Return (x, y) of the center of cell containing provided text 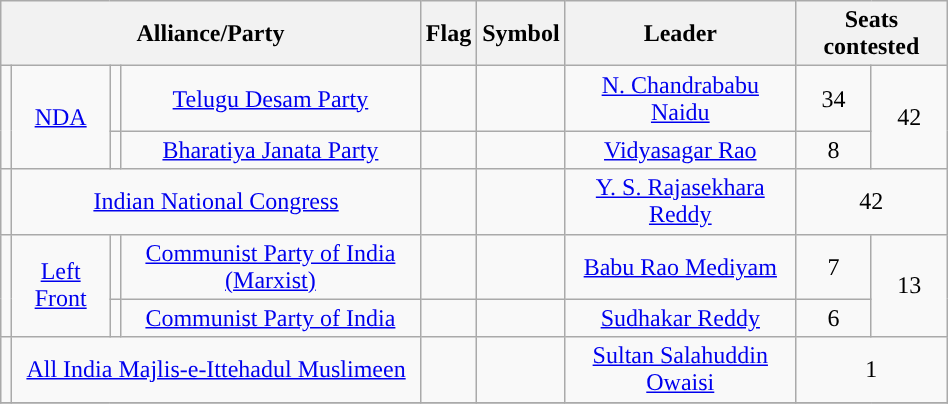
Leader (680, 34)
Bharatiya Janata Party (271, 150)
Seats contested (871, 34)
All India Majlis-e-Ittehadul Muslimeen (216, 370)
Symbol (521, 34)
Babu Rao Mediyam (680, 266)
Sudhakar Reddy (680, 318)
Left Front (61, 286)
Flag (448, 34)
Sultan Salahuddin Owaisi (680, 370)
N. Chandrababu Naidu (680, 98)
Communist Party of India (Marxist) (271, 266)
Y. S. Rajasekhara Reddy (680, 202)
Vidyasagar Rao (680, 150)
6 (833, 318)
1 (871, 370)
NDA (61, 118)
34 (833, 98)
Communist Party of India (271, 318)
13 (909, 286)
Indian National Congress (216, 202)
7 (833, 266)
8 (833, 150)
Telugu Desam Party (271, 98)
Alliance/Party (211, 34)
